Locate the cell with the specified text and output its (x, y) center coordinate. 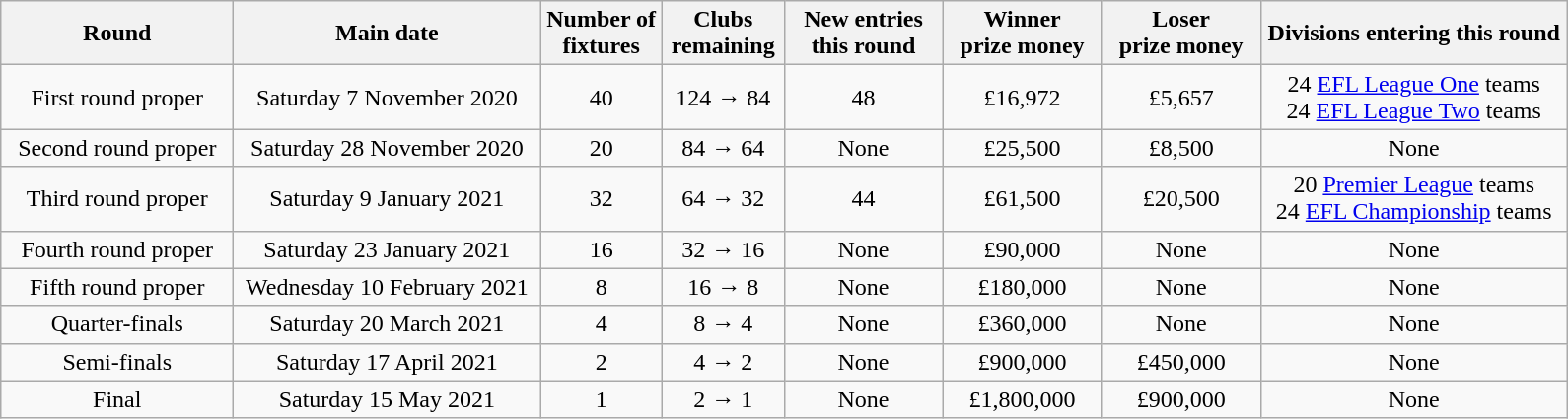
16 → 8 (723, 287)
40 (602, 97)
20 Premier League teams24 EFL Championship teams (1414, 199)
£5,657 (1181, 97)
Saturday 17 April 2021 (387, 362)
32 → 16 (723, 249)
124 → 84 (723, 97)
First round proper (117, 97)
44 (864, 199)
20 (602, 148)
8 (602, 287)
64 → 32 (723, 199)
£90,000 (1022, 249)
Loserprize money (1181, 34)
Saturday 7 November 2020 (387, 97)
48 (864, 97)
Wednesday 10 February 2021 (387, 287)
New entries this round (864, 34)
4 → 2 (723, 362)
£450,000 (1181, 362)
Semi-finals (117, 362)
84 → 64 (723, 148)
2 → 1 (723, 399)
Saturday 9 January 2021 (387, 199)
£16,972 (1022, 97)
32 (602, 199)
24 EFL League One teams24 EFL League Two teams (1414, 97)
Third round proper (117, 199)
Fourth round proper (117, 249)
Quarter-finals (117, 324)
1 (602, 399)
£20,500 (1181, 199)
Fifth round proper (117, 287)
8 → 4 (723, 324)
£61,500 (1022, 199)
Final (117, 399)
Number of fixtures (602, 34)
£8,500 (1181, 148)
Round (117, 34)
£360,000 (1022, 324)
Divisions entering this round (1414, 34)
Saturday 28 November 2020 (387, 148)
Saturday 20 March 2021 (387, 324)
2 (602, 362)
Second round proper (117, 148)
16 (602, 249)
£1,800,000 (1022, 399)
Clubs remaining (723, 34)
Saturday 23 January 2021 (387, 249)
Winnerprize money (1022, 34)
Saturday 15 May 2021 (387, 399)
£25,500 (1022, 148)
4 (602, 324)
£180,000 (1022, 287)
Main date (387, 34)
